From the cell containing the given text, extract its center point as [X, Y] coordinate. 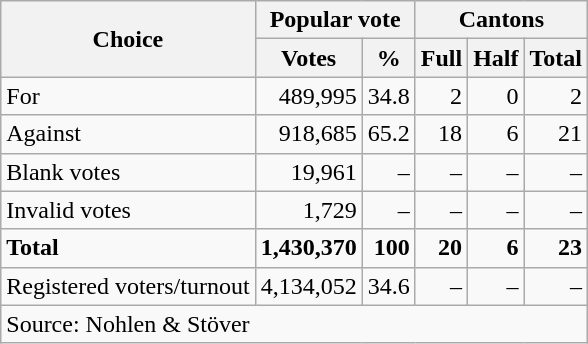
Half [496, 58]
Choice [128, 39]
4,134,052 [308, 286]
For [128, 96]
23 [556, 248]
Cantons [501, 20]
1,729 [308, 210]
918,685 [308, 134]
1,430,370 [308, 248]
Blank votes [128, 172]
Source: Nohlen & Stöver [294, 324]
Votes [308, 58]
100 [388, 248]
34.6 [388, 286]
489,995 [308, 96]
18 [441, 134]
Invalid votes [128, 210]
19,961 [308, 172]
Against [128, 134]
0 [496, 96]
21 [556, 134]
Full [441, 58]
20 [441, 248]
34.8 [388, 96]
65.2 [388, 134]
Popular vote [335, 20]
Registered voters/turnout [128, 286]
% [388, 58]
